For the text-containing cell, return its midpoint in [X, Y] coordinate format. 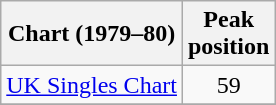
UK Singles Chart [92, 85]
59 [228, 85]
Peakposition [228, 34]
Chart (1979–80) [92, 34]
